Extract the [x, y] coordinate from the center of the cell holding the provided text.  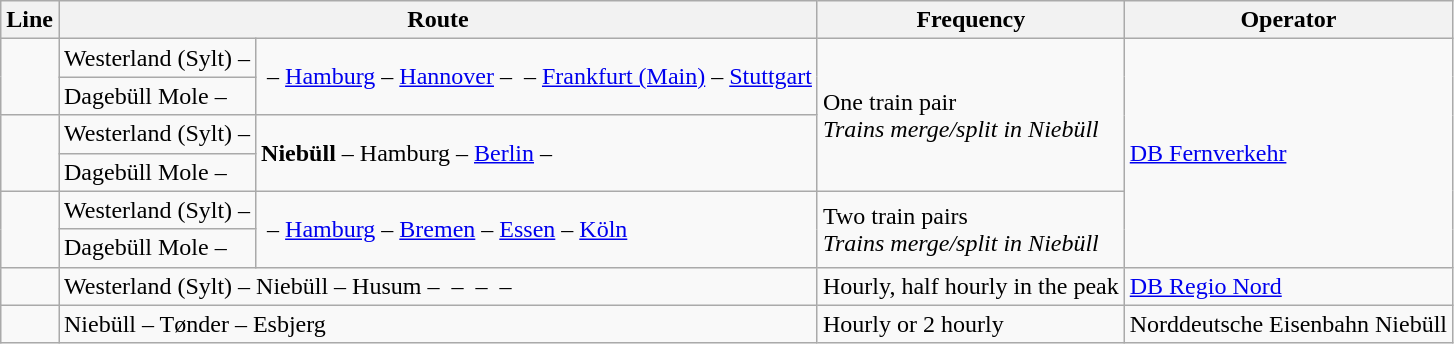
Norddeutsche Eisenbahn Niebüll [1288, 324]
DB Regio Nord [1288, 286]
DB Fernverkehr [1288, 153]
One train pairTrains merge/split in Niebüll [970, 115]
Hourly, half hourly in the peak [970, 286]
Line [30, 20]
Westerland (Sylt) – Niebüll – Husum – – – – [438, 286]
Operator [1288, 20]
Route [438, 20]
Frequency [970, 20]
– Hamburg – Hannover – – Frankfurt (Main) – Stuttgart [537, 77]
– Hamburg – Bremen – Essen – Köln [537, 229]
Niebüll – Hamburg – Berlin – [537, 153]
Two train pairsTrains merge/split in Niebüll [970, 229]
Hourly or 2 hourly [970, 324]
Niebüll – Tønder – Esbjerg [438, 324]
